Detect which cell encompasses the target text, then output its (X, Y) center coordinate. 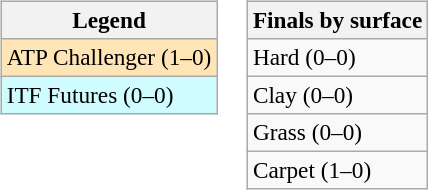
Finals by surface (337, 20)
Clay (0–0) (337, 95)
ATP Challenger (1–0) (108, 57)
Carpet (1–0) (337, 171)
ITF Futures (0–0) (108, 95)
Hard (0–0) (337, 57)
Legend (108, 20)
Grass (0–0) (337, 133)
